Scan for the cell matching the given text and deliver its [x, y] coordinate at center. 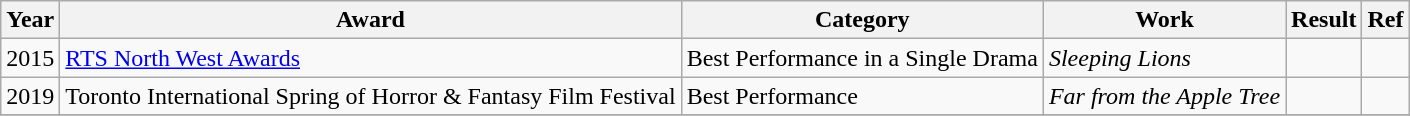
Best Performance in a Single Drama [862, 58]
Award [370, 20]
Ref [1386, 20]
Best Performance [862, 96]
Category [862, 20]
Sleeping Lions [1164, 58]
Work [1164, 20]
2015 [30, 58]
Year [30, 20]
Toronto International Spring of Horror & Fantasy Film Festival [370, 96]
RTS North West Awards [370, 58]
Far from the Apple Tree [1164, 96]
2019 [30, 96]
Result [1324, 20]
